Determine the (X, Y) coordinate at the center of the cell enclosing the given text.  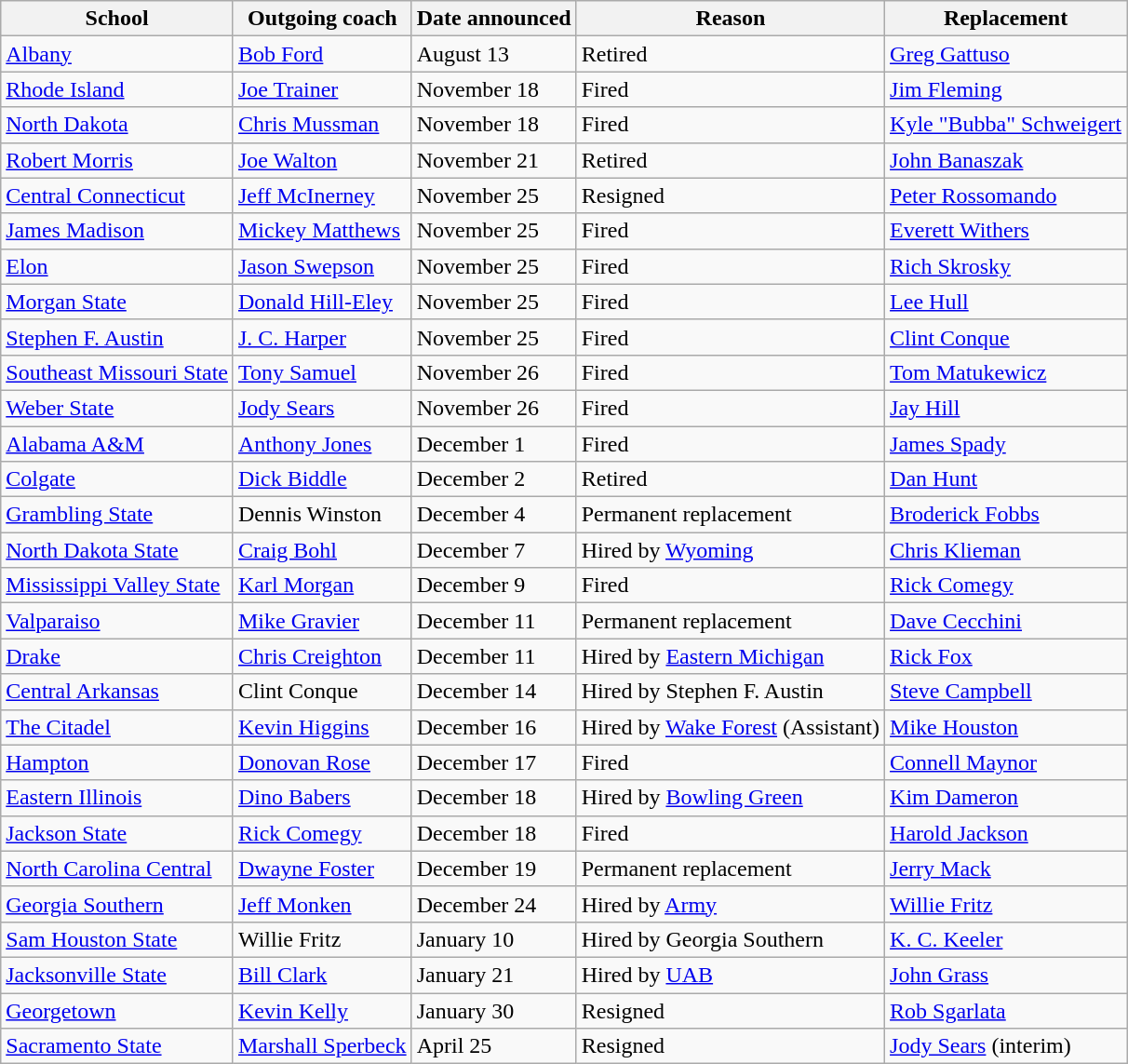
Steve Campbell (1006, 692)
Joe Trainer (322, 89)
Alabama A&M (117, 444)
Mike Houston (1006, 727)
Connell Maynor (1006, 762)
Chris Creighton (322, 656)
John Grass (1006, 975)
Sacramento State (117, 1046)
Mike Gravier (322, 621)
Rob Sgarlata (1006, 1010)
Dino Babers (322, 798)
December 17 (493, 762)
Kevin Higgins (322, 727)
Craig Bohl (322, 550)
Rhode Island (117, 89)
Georgia Southern (117, 904)
Robert Morris (117, 160)
Grambling State (117, 515)
Jerry Mack (1006, 869)
January 30 (493, 1010)
Kevin Kelly (322, 1010)
Hired by Eastern Michigan (730, 656)
Stephen F. Austin (117, 337)
Hired by Bowling Green (730, 798)
Hampton (117, 762)
Central Arkansas (117, 692)
Tony Samuel (322, 372)
Everett Withers (1006, 231)
December 2 (493, 479)
Mickey Matthews (322, 231)
Morgan State (117, 302)
Bill Clark (322, 975)
Southeast Missouri State (117, 372)
Karl Morgan (322, 586)
Jacksonville State (117, 975)
Jay Hill (1006, 408)
Kim Dameron (1006, 798)
Hired by UAB (730, 975)
Elon (117, 266)
James Spady (1006, 444)
Kyle "Bubba" Schweigert (1006, 125)
Rich Skrosky (1006, 266)
January 10 (493, 939)
Jody Sears (interim) (1006, 1046)
Dick Biddle (322, 479)
Central Connecticut (117, 195)
K. C. Keeler (1006, 939)
December 1 (493, 444)
John Banaszak (1006, 160)
Jody Sears (322, 408)
Outgoing coach (322, 19)
December 4 (493, 515)
Joe Walton (322, 160)
Eastern Illinois (117, 798)
North Dakota (117, 125)
January 21 (493, 975)
August 13 (493, 54)
Hired by Stephen F. Austin (730, 692)
Harold Jackson (1006, 833)
Drake (117, 656)
James Madison (117, 231)
Jim Fleming (1006, 89)
Chris Klieman (1006, 550)
Jason Swepson (322, 266)
Dan Hunt (1006, 479)
Valparaiso (117, 621)
Chris Mussman (322, 125)
Greg Gattuso (1006, 54)
Jeff Monken (322, 904)
Weber State (117, 408)
Reason (730, 19)
School (117, 19)
December 16 (493, 727)
December 19 (493, 869)
Georgetown (117, 1010)
Dennis Winston (322, 515)
Sam Houston State (117, 939)
Replacement (1006, 19)
Albany (117, 54)
December 9 (493, 586)
Hired by Georgia Southern (730, 939)
The Citadel (117, 727)
Tom Matukewicz (1006, 372)
December 24 (493, 904)
Anthony Jones (322, 444)
Peter Rossomando (1006, 195)
Dwayne Foster (322, 869)
Donald Hill-Eley (322, 302)
December 14 (493, 692)
Bob Ford (322, 54)
Date announced (493, 19)
Marshall Sperbeck (322, 1046)
Donovan Rose (322, 762)
Lee Hull (1006, 302)
Hired by Wyoming (730, 550)
Jackson State (117, 833)
Dave Cecchini (1006, 621)
April 25 (493, 1046)
J. C. Harper (322, 337)
Mississippi Valley State (117, 586)
North Carolina Central (117, 869)
North Dakota State (117, 550)
Jeff McInerney (322, 195)
Colgate (117, 479)
Hired by Army (730, 904)
Broderick Fobbs (1006, 515)
December 7 (493, 550)
November 21 (493, 160)
Rick Fox (1006, 656)
Hired by Wake Forest (Assistant) (730, 727)
